Output the (x, y) coordinate of the center of the cell containing the given text.  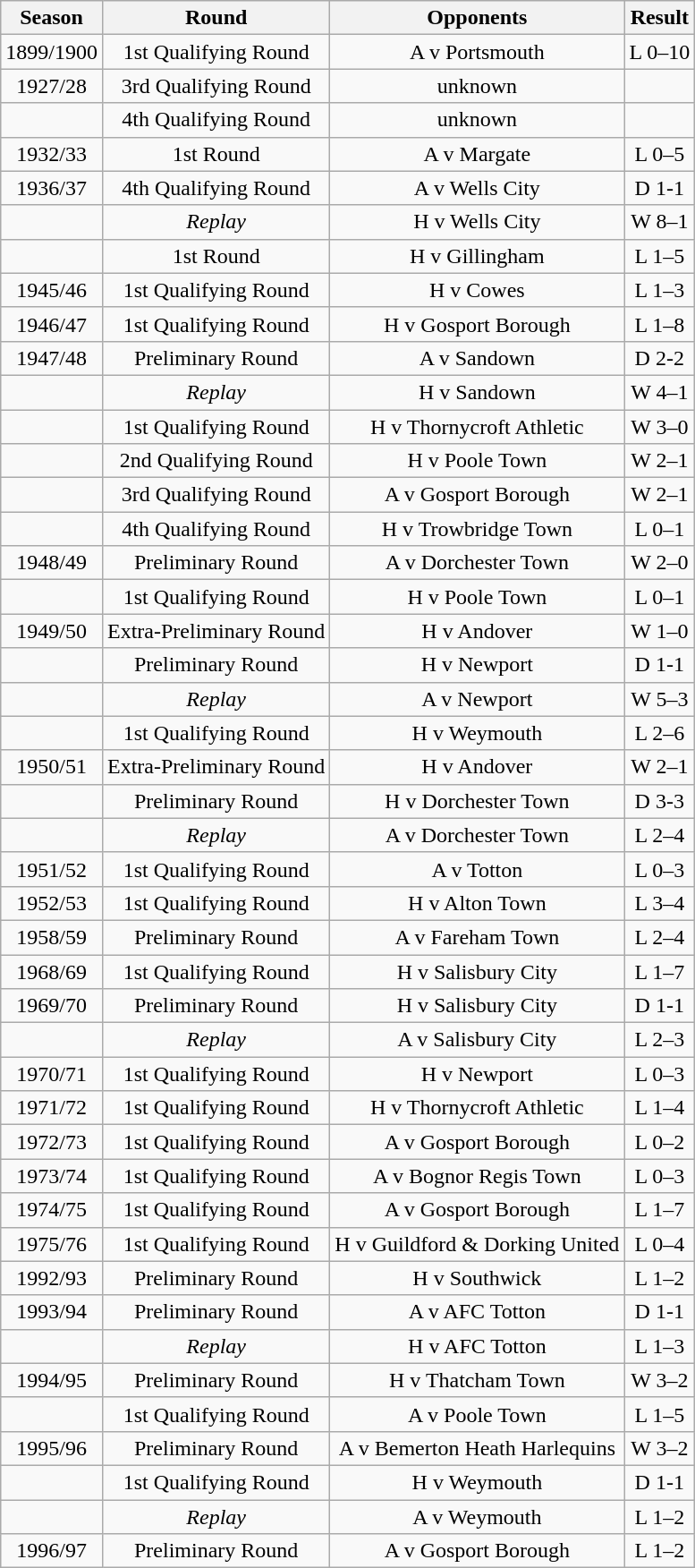
1936/37 (52, 188)
1932/33 (52, 154)
1971/72 (52, 1108)
H v Gillingham (478, 256)
A v Weymouth (478, 1517)
H v Alton Town (478, 903)
H v Guildford & Dorking United (478, 1244)
1968/69 (52, 971)
Season (52, 18)
A v AFC Totton (478, 1312)
1974/75 (52, 1210)
L 0–5 (660, 154)
1947/48 (52, 358)
W 4–1 (660, 392)
A v Wells City (478, 188)
1945/46 (52, 290)
W 8–1 (660, 222)
1946/47 (52, 324)
L 1–4 (660, 1108)
L 2–6 (660, 733)
2nd Qualifying Round (216, 461)
1948/49 (52, 563)
1992/93 (52, 1278)
A v Totton (478, 869)
L 0–2 (660, 1142)
H v Thatcham Town (478, 1380)
D 3-3 (660, 801)
1969/70 (52, 1006)
1994/95 (52, 1380)
D 2-2 (660, 358)
1975/76 (52, 1244)
L 0–10 (660, 52)
H v Wells City (478, 222)
Result (660, 18)
1993/94 (52, 1312)
H v Trowbridge Town (478, 529)
A v Bemerton Heath Harlequins (478, 1448)
Round (216, 18)
A v Portsmouth (478, 52)
H v Cowes (478, 290)
L 3–4 (660, 903)
A v Bognor Regis Town (478, 1176)
H v Sandown (478, 392)
L 0–4 (660, 1244)
A v Newport (478, 699)
H v AFC Totton (478, 1346)
1927/28 (52, 86)
1952/53 (52, 903)
Opponents (478, 18)
W 1–0 (660, 631)
L 2–3 (660, 1040)
H v Gosport Borough (478, 324)
1950/51 (52, 767)
1949/50 (52, 631)
L 1–8 (660, 324)
A v Salisbury City (478, 1040)
W 2–0 (660, 563)
1973/74 (52, 1176)
1899/1900 (52, 52)
1996/97 (52, 1551)
1972/73 (52, 1142)
A v Poole Town (478, 1414)
1958/59 (52, 937)
1970/71 (52, 1074)
A v Sandown (478, 358)
W 3–0 (660, 427)
W 5–3 (660, 699)
1951/52 (52, 869)
H v Southwick (478, 1278)
A v Margate (478, 154)
1995/96 (52, 1448)
H v Dorchester Town (478, 801)
A v Fareham Town (478, 937)
